For the text-containing cell, return its midpoint in [X, Y] coordinate format. 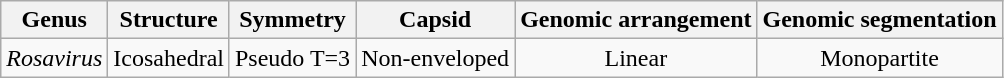
Non-enveloped [436, 58]
Rosavirus [54, 58]
Icosahedral [169, 58]
Structure [169, 20]
Capsid [436, 20]
Linear [636, 58]
Symmetry [292, 20]
Monopartite [880, 58]
Genomic segmentation [880, 20]
Genomic arrangement [636, 20]
Pseudo T=3 [292, 58]
Genus [54, 20]
